Determine the [x, y] coordinate at the center of the cell enclosing the given text.  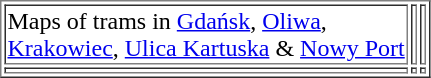
Maps of trams in Gdańsk, Oliwa,Krakowiec, Ulica Kartuska & Nowy Port [206, 34]
